Capture the cell that displays the provided text and extract its (X, Y) central coordinate. 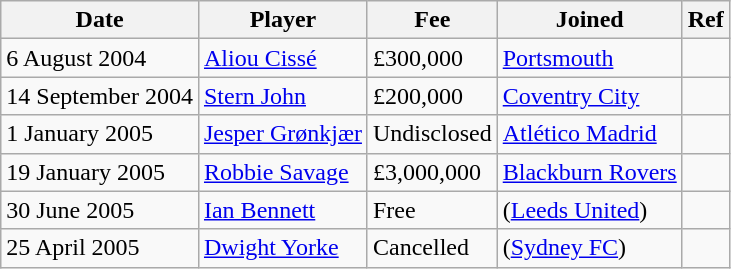
Blackburn Rovers (590, 172)
19 January 2005 (100, 172)
Portsmouth (590, 58)
Jesper Grønkjær (282, 134)
Joined (590, 20)
Free (432, 210)
Player (282, 20)
6 August 2004 (100, 58)
1 January 2005 (100, 134)
Cancelled (432, 248)
Coventry City (590, 96)
30 June 2005 (100, 210)
Date (100, 20)
Undisclosed (432, 134)
Atlético Madrid (590, 134)
Ref (706, 20)
£3,000,000 (432, 172)
14 September 2004 (100, 96)
(Sydney FC) (590, 248)
£200,000 (432, 96)
Dwight Yorke (282, 248)
£300,000 (432, 58)
Stern John (282, 96)
25 April 2005 (100, 248)
Fee (432, 20)
(Leeds United) (590, 210)
Ian Bennett (282, 210)
Aliou Cissé (282, 58)
Robbie Savage (282, 172)
